Search for the cell housing the specified text and yield its [X, Y] center coordinate. 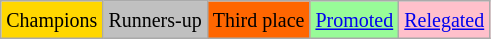
Runners-up [155, 20]
Third place [258, 20]
Promoted [354, 20]
Relegated [444, 20]
Champions [52, 20]
